Locate the cell with the specified text and output its (X, Y) center coordinate. 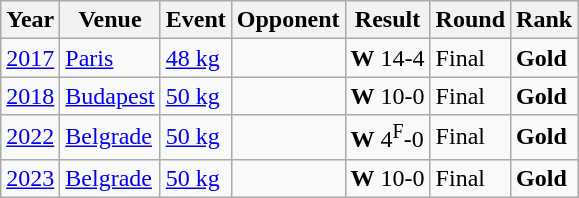
48 kg (196, 58)
W 4F-0 (388, 138)
Rank (544, 20)
Budapest (110, 96)
Round (470, 20)
2018 (30, 96)
Result (388, 20)
2017 (30, 58)
2022 (30, 138)
Year (30, 20)
W 14-4 (388, 58)
Opponent (288, 20)
Venue (110, 20)
2023 (30, 178)
Event (196, 20)
Paris (110, 58)
